For the text-containing cell, return its midpoint in (x, y) coordinate format. 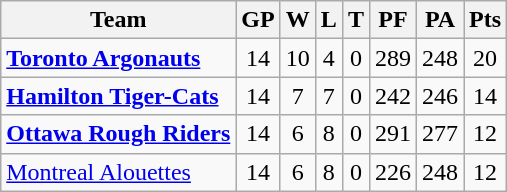
Ottawa Rough Riders (118, 134)
Toronto Argonauts (118, 58)
242 (392, 96)
10 (298, 58)
PA (440, 20)
4 (328, 58)
226 (392, 172)
GP (258, 20)
Pts (486, 20)
L (328, 20)
Team (118, 20)
289 (392, 58)
W (298, 20)
PF (392, 20)
Hamilton Tiger-Cats (118, 96)
T (356, 20)
Montreal Alouettes (118, 172)
291 (392, 134)
20 (486, 58)
277 (440, 134)
246 (440, 96)
